Provide the (X, Y) coordinate of the cell's center where the given text is located.  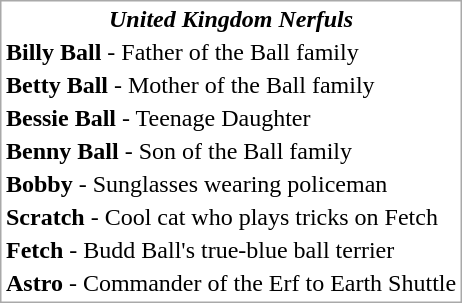
United Kingdom Nerfuls (230, 19)
Benny Ball - Son of the Ball family (230, 151)
Scratch - Cool cat who plays tricks on Fetch (230, 217)
Bobby - Sunglasses wearing policeman (230, 185)
Fetch - Budd Ball's true-blue ball terrier (230, 251)
Betty Ball - Mother of the Ball family (230, 85)
Bessie Ball - Teenage Daughter (230, 119)
Astro - Commander of the Erf to Earth Shuttle (230, 283)
Billy Ball - Father of the Ball family (230, 53)
